Scan for the cell matching the given text and deliver its (x, y) coordinate at center. 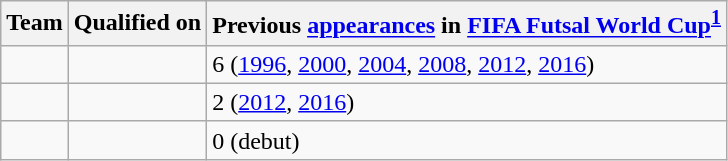
Team (35, 24)
Previous appearances in FIFA Futsal World Cup1 (467, 24)
6 (1996, 2000, 2004, 2008, 2012, 2016) (467, 64)
Qualified on (137, 24)
2 (2012, 2016) (467, 102)
0 (debut) (467, 140)
